Locate the cell with the specified text and output its (x, y) center coordinate. 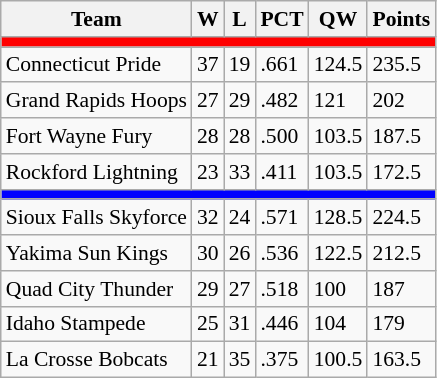
Connecticut Pride (96, 65)
23 (208, 172)
100 (338, 289)
212.5 (401, 253)
Grand Rapids Hoops (96, 101)
.375 (282, 360)
.571 (282, 218)
.411 (282, 172)
179 (401, 324)
.518 (282, 289)
32 (208, 218)
21 (208, 360)
224.5 (401, 218)
31 (240, 324)
122.5 (338, 253)
163.5 (401, 360)
Yakima Sun Kings (96, 253)
35 (240, 360)
30 (208, 253)
Sioux Falls Skyforce (96, 218)
Quad City Thunder (96, 289)
.482 (282, 101)
Fort Wayne Fury (96, 136)
.661 (282, 65)
121 (338, 101)
24 (240, 218)
L (240, 19)
19 (240, 65)
QW (338, 19)
.536 (282, 253)
128.5 (338, 218)
187 (401, 289)
235.5 (401, 65)
Points (401, 19)
La Crosse Bobcats (96, 360)
Rockford Lightning (96, 172)
172.5 (401, 172)
104 (338, 324)
26 (240, 253)
100.5 (338, 360)
37 (208, 65)
W (208, 19)
187.5 (401, 136)
Team (96, 19)
202 (401, 101)
33 (240, 172)
124.5 (338, 65)
.446 (282, 324)
.500 (282, 136)
Idaho Stampede (96, 324)
PCT (282, 19)
25 (208, 324)
